Capture the cell that displays the provided text and extract its [x, y] central coordinate. 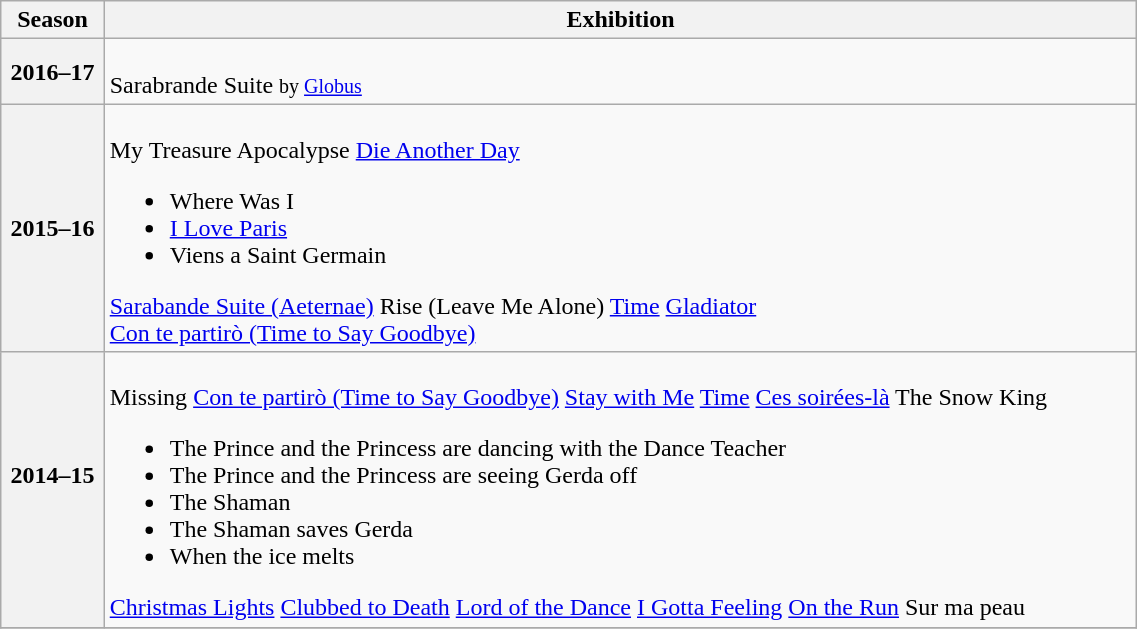
2015–16 [52, 228]
Season [52, 20]
Sarabrande Suite by Globus [620, 72]
2016–17 [52, 72]
2014–15 [52, 490]
Exhibition [620, 20]
